For the text-containing cell, return its midpoint in [X, Y] coordinate format. 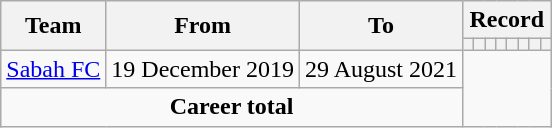
Team [54, 26]
Sabah FC [54, 69]
19 December 2019 [203, 69]
Record [507, 20]
From [203, 26]
To [380, 26]
29 August 2021 [380, 69]
Career total [232, 107]
